Search for the cell housing the specified text and yield its [X, Y] center coordinate. 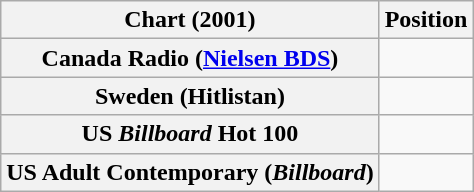
US Billboard Hot 100 [190, 134]
Position [426, 20]
Sweden (Hitlistan) [190, 96]
Canada Radio (Nielsen BDS) [190, 58]
US Adult Contemporary (Billboard) [190, 172]
Chart (2001) [190, 20]
